Extract the [X, Y] coordinate from the center of the cell holding the provided text.  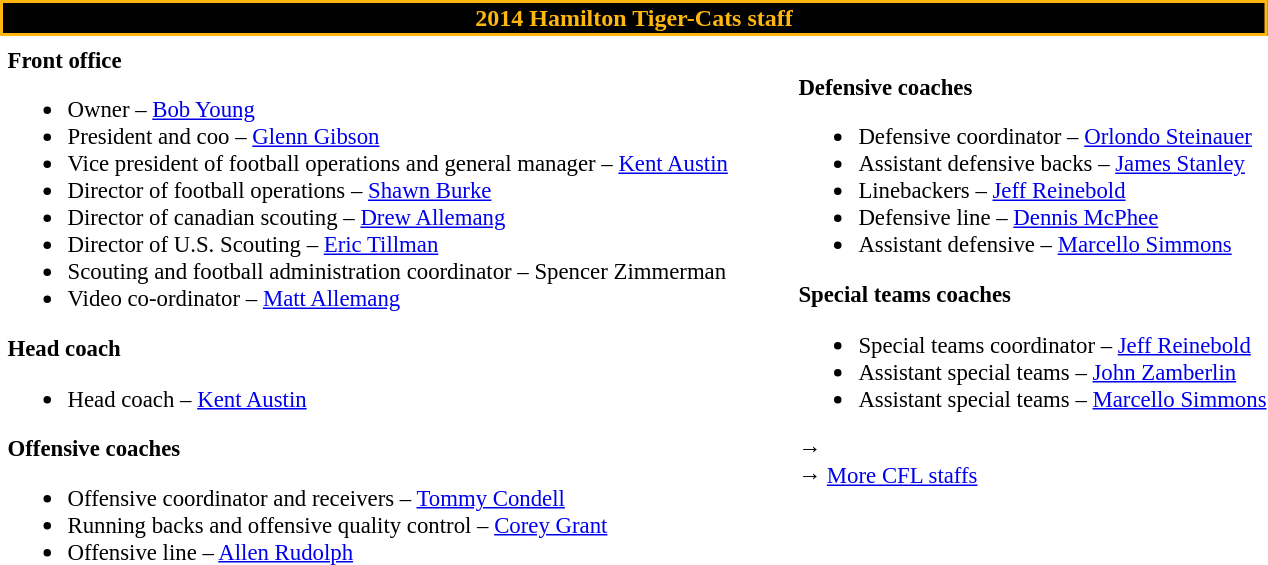
2014 Hamilton Tiger-Cats staff [634, 18]
